From the cell containing the given text, extract its center point as (x, y) coordinate. 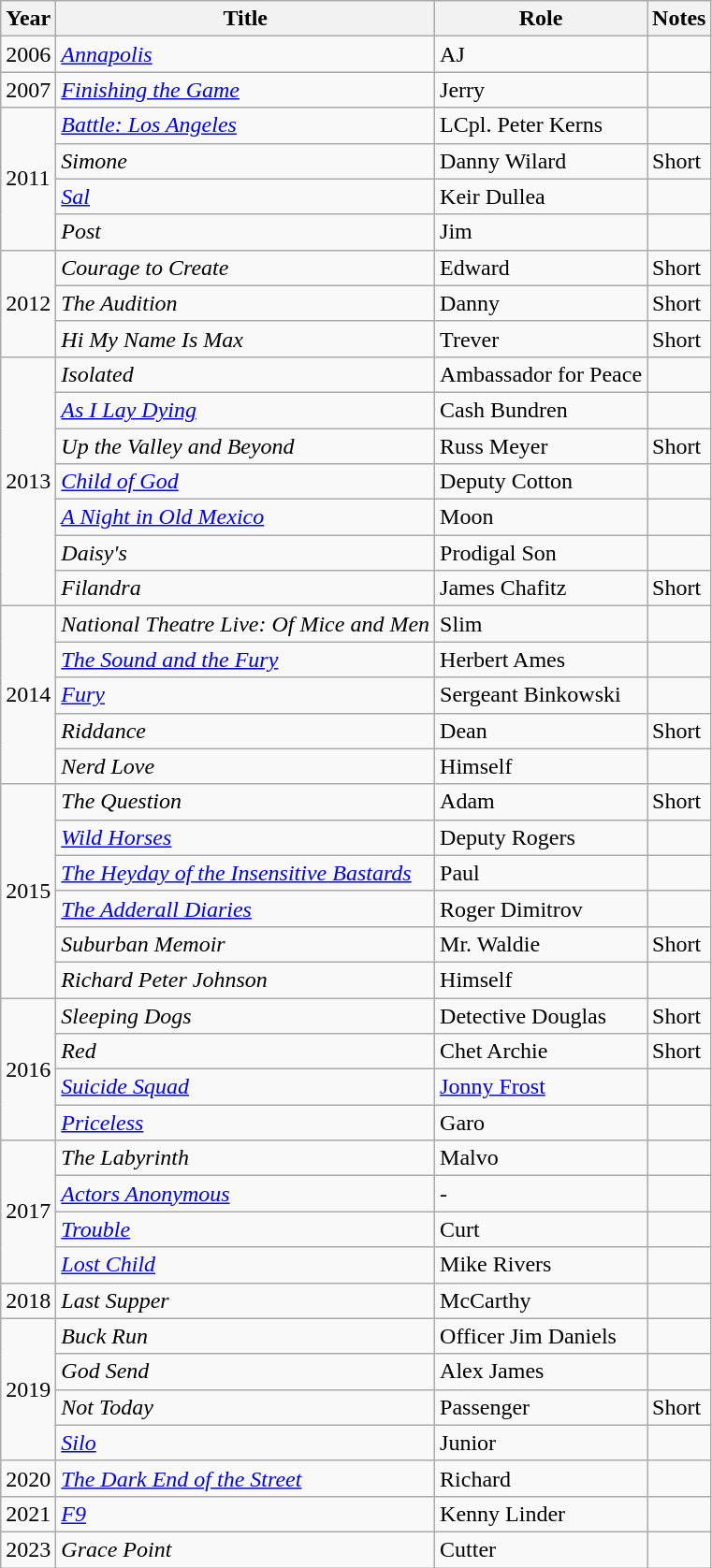
Suicide Squad (245, 1087)
Curt (541, 1229)
Deputy Cotton (541, 482)
2016 (28, 1068)
Trouble (245, 1229)
Dean (541, 731)
McCarthy (541, 1300)
Grace Point (245, 1549)
2021 (28, 1514)
Filandra (245, 588)
The Question (245, 802)
AJ (541, 54)
Actors Anonymous (245, 1194)
Russ Meyer (541, 446)
2011 (28, 179)
Child of God (245, 482)
Lost Child (245, 1265)
Garo (541, 1123)
2007 (28, 90)
2018 (28, 1300)
LCpl. Peter Kerns (541, 125)
Edward (541, 268)
Richard Peter Johnson (245, 980)
Title (245, 19)
A Night in Old Mexico (245, 517)
Priceless (245, 1123)
Courage to Create (245, 268)
2015 (28, 891)
Notes (679, 19)
The Heyday of the Insensitive Bastards (245, 873)
2023 (28, 1549)
The Sound and the Fury (245, 660)
Jonny Frost (541, 1087)
Officer Jim Daniels (541, 1336)
Daisy's (245, 553)
Role (541, 19)
Deputy Rogers (541, 837)
Keir Dullea (541, 196)
Finishing the Game (245, 90)
Moon (541, 517)
Battle: Los Angeles (245, 125)
Danny Wilard (541, 161)
Trever (541, 339)
National Theatre Live: Of Mice and Men (245, 624)
James Chafitz (541, 588)
Chet Archie (541, 1052)
Fury (245, 695)
Paul (541, 873)
Year (28, 19)
Annapolis (245, 54)
Detective Douglas (541, 1015)
Buck Run (245, 1336)
Kenny Linder (541, 1514)
Malvo (541, 1158)
Sleeping Dogs (245, 1015)
Jim (541, 232)
Ambassador for Peace (541, 374)
Sergeant Binkowski (541, 695)
The Dark End of the Street (245, 1478)
Simone (245, 161)
Silo (245, 1443)
F9 (245, 1514)
2014 (28, 695)
- (541, 1194)
Up the Valley and Beyond (245, 446)
2020 (28, 1478)
Richard (541, 1478)
Junior (541, 1443)
2017 (28, 1212)
Red (245, 1052)
Alex James (541, 1372)
Cutter (541, 1549)
The Labyrinth (245, 1158)
The Adderall Diaries (245, 908)
Suburban Memoir (245, 944)
Herbert Ames (541, 660)
As I Lay Dying (245, 410)
Prodigal Son (541, 553)
Mr. Waldie (541, 944)
Danny (541, 303)
The Audition (245, 303)
2013 (28, 481)
2019 (28, 1389)
Wild Horses (245, 837)
2006 (28, 54)
Jerry (541, 90)
Nerd Love (245, 766)
God Send (245, 1372)
Cash Bundren (541, 410)
Slim (541, 624)
Isolated (245, 374)
Roger Dimitrov (541, 908)
Last Supper (245, 1300)
Passenger (541, 1407)
Mike Rivers (541, 1265)
Sal (245, 196)
2012 (28, 303)
Adam (541, 802)
Hi My Name Is Max (245, 339)
Not Today (245, 1407)
Post (245, 232)
Riddance (245, 731)
